Extract the (X, Y) coordinate from the center of the cell holding the provided text.  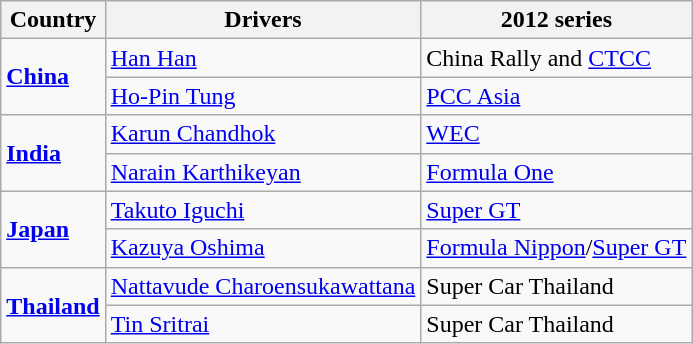
Japan (53, 229)
Nattavude Charoensukawattana (263, 286)
PCC Asia (556, 96)
Ho-Pin Tung (263, 96)
Takuto Iguchi (263, 210)
Narain Karthikeyan (263, 172)
India (53, 153)
Han Han (263, 58)
Formula One (556, 172)
WEC (556, 134)
Thailand (53, 305)
Country (53, 20)
Tin Sritrai (263, 324)
China Rally and CTCC (556, 58)
2012 series (556, 20)
China (53, 77)
Super GT (556, 210)
Karun Chandhok (263, 134)
Formula Nippon/Super GT (556, 248)
Kazuya Oshima (263, 248)
Drivers (263, 20)
